Find where the given text appears and provide that cell's center as (x, y) coordinate. 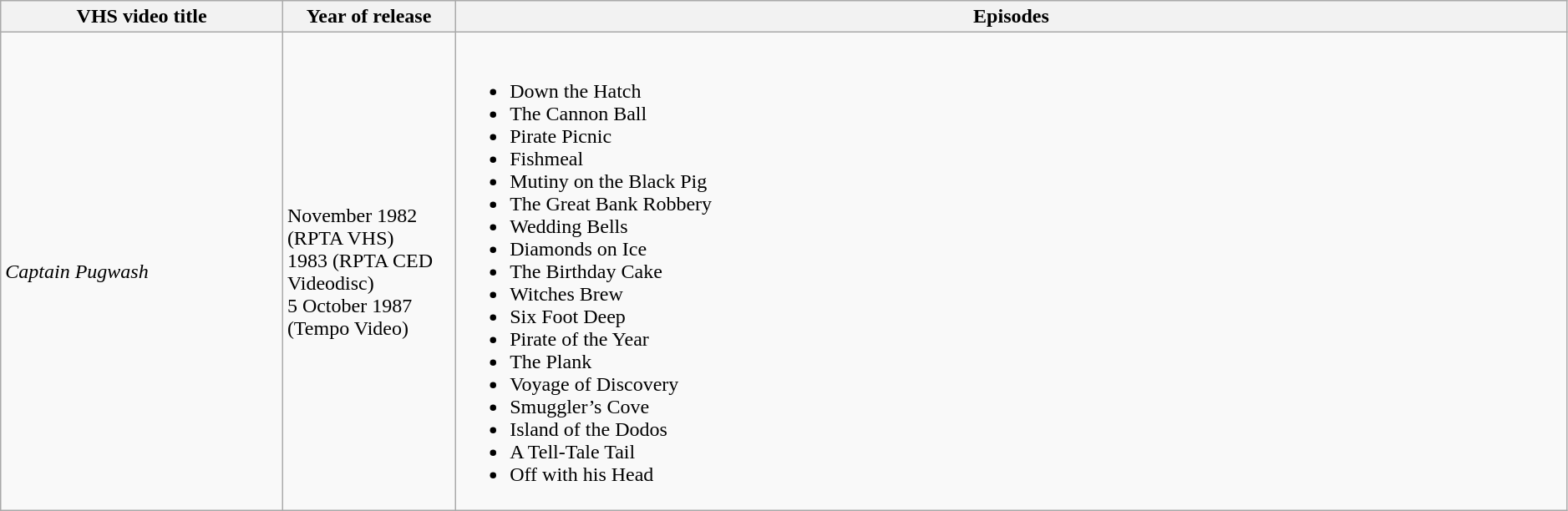
VHS video title (142, 17)
November 1982 (RPTA VHS)1983 (RPTA CED Videodisc)5 October 1987 (Tempo Video) (368, 271)
Episodes (1012, 17)
Year of release (368, 17)
Captain Pugwash (142, 271)
